Determine the [X, Y] coordinate at the center of the cell enclosing the given text.  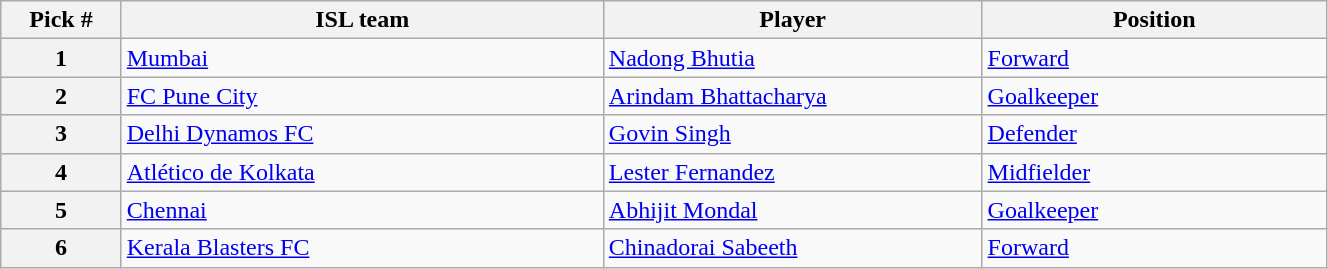
Delhi Dynamos FC [362, 134]
Chinadorai Sabeeth [792, 248]
Atlético de Kolkata [362, 172]
Govin Singh [792, 134]
Midfielder [1154, 172]
4 [61, 172]
Kerala Blasters FC [362, 248]
Defender [1154, 134]
Chennai [362, 210]
ISL team [362, 20]
Lester Fernandez [792, 172]
Nadong Bhutia [792, 58]
2 [61, 96]
1 [61, 58]
5 [61, 210]
6 [61, 248]
Arindam Bhattacharya [792, 96]
Pick # [61, 20]
Position [1154, 20]
Mumbai [362, 58]
Abhijit Mondal [792, 210]
Player [792, 20]
FC Pune City [362, 96]
3 [61, 134]
